Return the [X, Y] coordinate for the center point of the cell that contains the specified text.  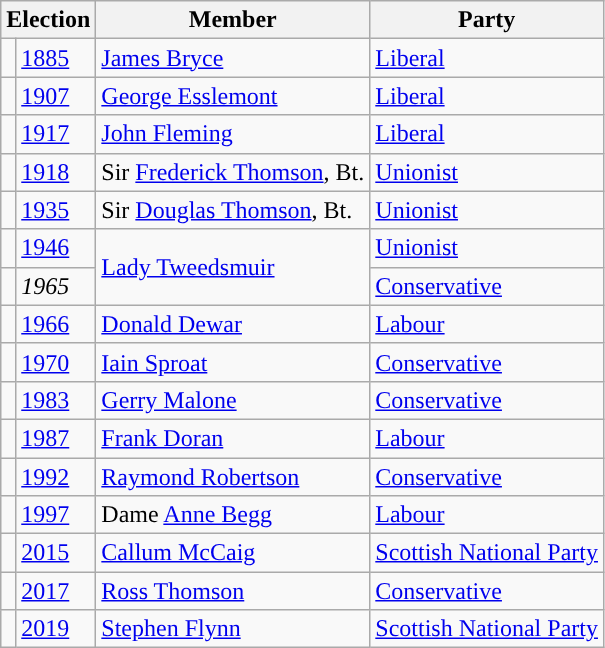
1918 [56, 172]
Raymond Robertson [233, 477]
1885 [56, 58]
Dame Anne Begg [233, 515]
1917 [56, 134]
1907 [56, 96]
1935 [56, 210]
Donald Dewar [233, 324]
1965 [56, 286]
James Bryce [233, 58]
1987 [56, 438]
Callum McCaig [233, 553]
2019 [56, 629]
Iain Sproat [233, 362]
Lady Tweedsmuir [233, 267]
1983 [56, 400]
Member [233, 20]
1970 [56, 362]
Frank Doran [233, 438]
1966 [56, 324]
Party [487, 20]
Election [48, 20]
John Fleming [233, 134]
Gerry Malone [233, 400]
1997 [56, 515]
Stephen Flynn [233, 629]
Ross Thomson [233, 591]
1946 [56, 248]
2015 [56, 553]
Sir Douglas Thomson, Bt. [233, 210]
George Esslemont [233, 96]
Sir Frederick Thomson, Bt. [233, 172]
2017 [56, 591]
1992 [56, 477]
